Detect which cell encompasses the target text, then output its [x, y] center coordinate. 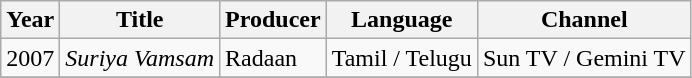
Channel [584, 20]
Suriya Vamsam [140, 58]
Tamil / Telugu [402, 58]
Language [402, 20]
Producer [274, 20]
Year [30, 20]
Sun TV / Gemini TV [584, 58]
Radaan [274, 58]
2007 [30, 58]
Title [140, 20]
